Return the [x, y] coordinate for the center point of the cell that contains the specified text.  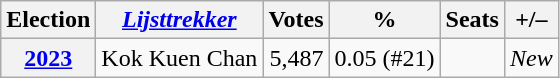
0.05 (#21) [384, 58]
Election [48, 20]
% [384, 20]
5,487 [296, 58]
+/– [531, 20]
2023 [48, 58]
New [531, 58]
Votes [296, 20]
Seats [472, 20]
Lijsttrekker [180, 20]
Kok Kuen Chan [180, 58]
